From the cell containing the given text, extract its center point as [x, y] coordinate. 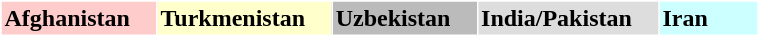
Afghanistan [79, 18]
Iran [708, 18]
Uzbekistan [404, 18]
Turkmenistan [244, 18]
India/Pakistan [568, 18]
